Return the [x, y] coordinate for the center point of the cell that contains the specified text.  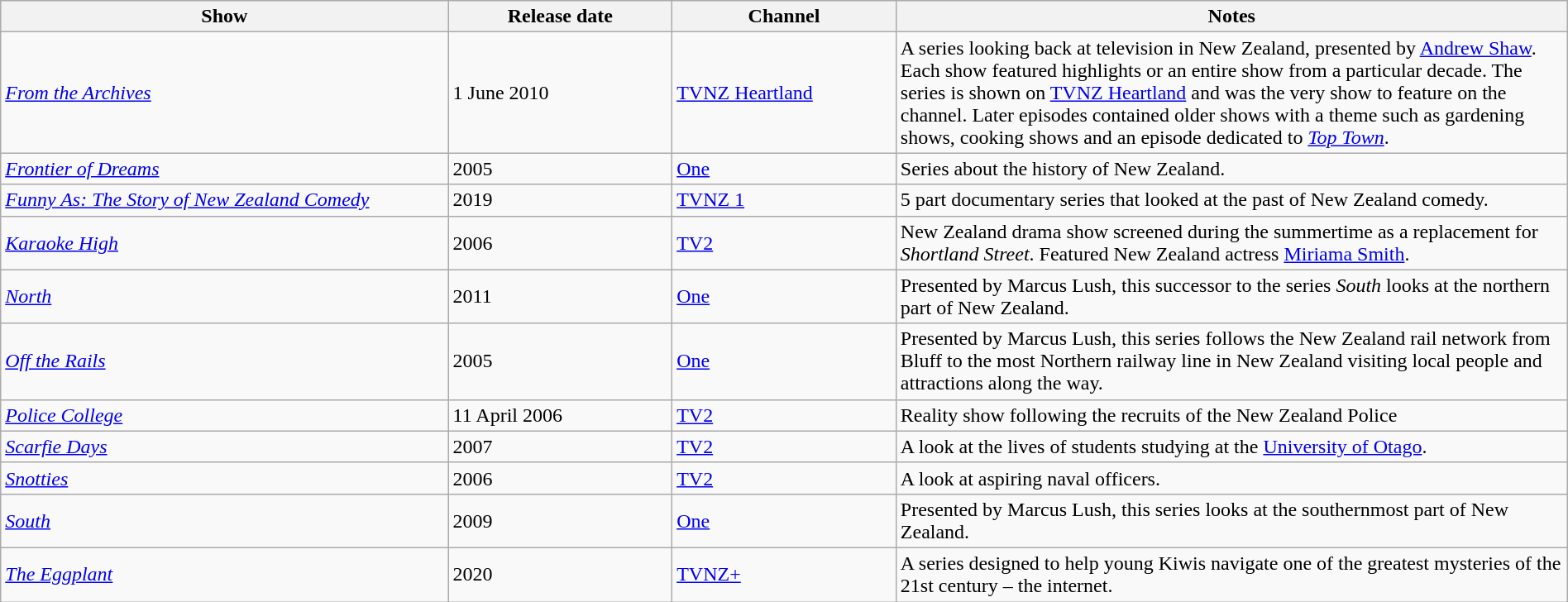
2009 [561, 521]
5 part documentary series that looked at the past of New Zealand comedy. [1231, 200]
A look at the lives of students studying at the University of Otago. [1231, 447]
Off the Rails [225, 361]
Funny As: The Story of New Zealand Comedy [225, 200]
2011 [561, 296]
Snotties [225, 478]
The Eggplant [225, 574]
Karaoke High [225, 243]
A series designed to help young Kiwis navigate one of the greatest mysteries of the 21st century – the internet. [1231, 574]
South [225, 521]
TVNZ Heartland [784, 93]
11 April 2006 [561, 415]
Presented by Marcus Lush, this series looks at the southernmost part of New Zealand. [1231, 521]
From the Archives [225, 93]
Reality show following the recruits of the New Zealand Police [1231, 415]
TVNZ+ [784, 574]
A look at aspiring naval officers. [1231, 478]
Scarfie Days [225, 447]
1 June 2010 [561, 93]
2020 [561, 574]
Release date [561, 17]
Notes [1231, 17]
Show [225, 17]
New Zealand drama show screened during the summertime as a replacement for Shortland Street. Featured New Zealand actress Miriama Smith. [1231, 243]
Series about the history of New Zealand. [1231, 169]
Frontier of Dreams [225, 169]
Police College [225, 415]
North [225, 296]
2019 [561, 200]
2007 [561, 447]
TVNZ 1 [784, 200]
Channel [784, 17]
Presented by Marcus Lush, this successor to the series South looks at the northern part of New Zealand. [1231, 296]
